Identify which cell holds the provided text, then report its [X, Y] central coordinate. 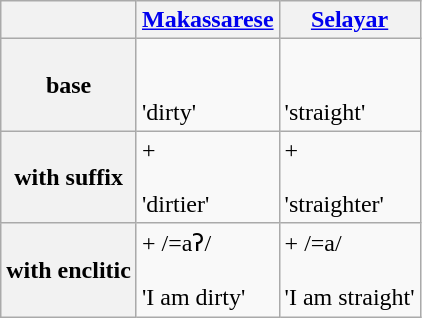
+ 'dirtier' [208, 177]
+ /=a/'I am straight' [350, 270]
'dirty' [208, 85]
+ 'straighter' [350, 177]
+ /=aʔ/'I am dirty' [208, 270]
with suffix [69, 177]
base [69, 85]
Makassarese [208, 20]
Selayar [350, 20]
'straight' [350, 85]
with enclitic [69, 270]
